Pinpoint the cell where the given text exists, returning its [x, y] midpoint coordinate. 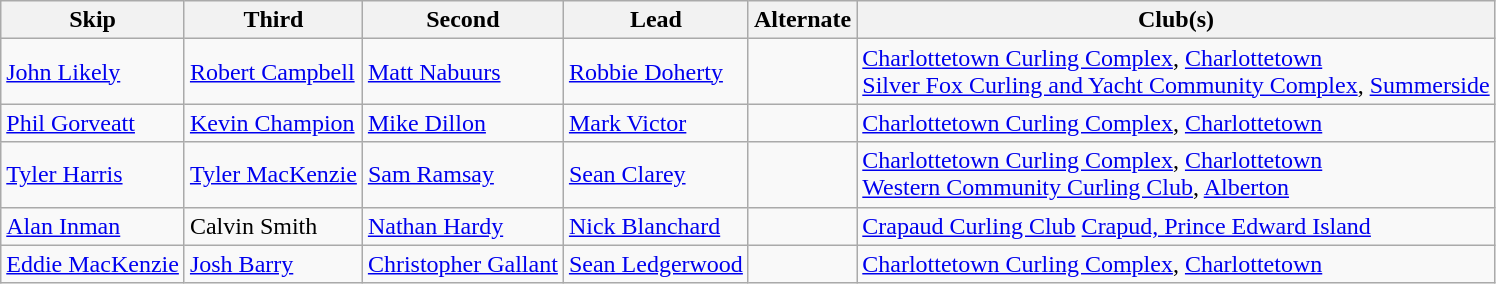
Mike Dillon [462, 123]
Nathan Hardy [462, 226]
Lead [656, 20]
Alan Inman [93, 226]
Christopher Gallant [462, 264]
Robbie Doherty [656, 72]
Calvin Smith [273, 226]
Sean Ledgerwood [656, 264]
Second [462, 20]
Nick Blanchard [656, 226]
Third [273, 20]
Robert Campbell [273, 72]
Mark Victor [656, 123]
Phil Gorveatt [93, 123]
Tyler MacKenzie [273, 174]
Kevin Champion [273, 123]
Sean Clarey [656, 174]
Charlottetown Curling Complex, Charlottetown Western Community Curling Club, Alberton [1176, 174]
Crapaud Curling Club Crapud, Prince Edward Island [1176, 226]
John Likely [93, 72]
Tyler Harris [93, 174]
Matt Nabuurs [462, 72]
Alternate [802, 20]
Eddie MacKenzie [93, 264]
Josh Barry [273, 264]
Club(s) [1176, 20]
Sam Ramsay [462, 174]
Charlottetown Curling Complex, Charlottetown Silver Fox Curling and Yacht Community Complex, Summerside [1176, 72]
Skip [93, 20]
